From the cell containing the given text, extract its center point as (x, y) coordinate. 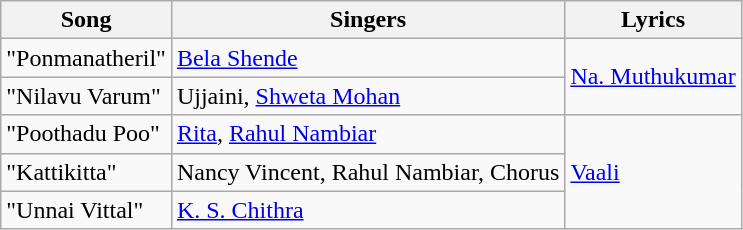
"Kattikitta" (86, 172)
Na. Muthukumar (653, 77)
Bela Shende (368, 58)
Song (86, 20)
Nancy Vincent, Rahul Nambiar, Chorus (368, 172)
"Poothadu Poo" (86, 134)
"Unnai Vittal" (86, 210)
"Ponmanatheril" (86, 58)
Lyrics (653, 20)
Ujjaini, Shweta Mohan (368, 96)
Singers (368, 20)
"Nilavu Varum" (86, 96)
Rita, Rahul Nambiar (368, 134)
Vaali (653, 172)
K. S. Chithra (368, 210)
